Provide the [x, y] coordinate of the cell's center where the given text is located.  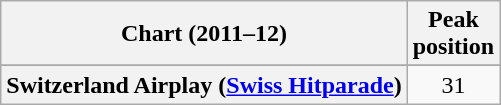
Chart (2011–12) [204, 34]
31 [453, 85]
Peakposition [453, 34]
Switzerland Airplay (Swiss Hitparade) [204, 85]
